Scan for the cell matching the given text and deliver its [x, y] coordinate at center. 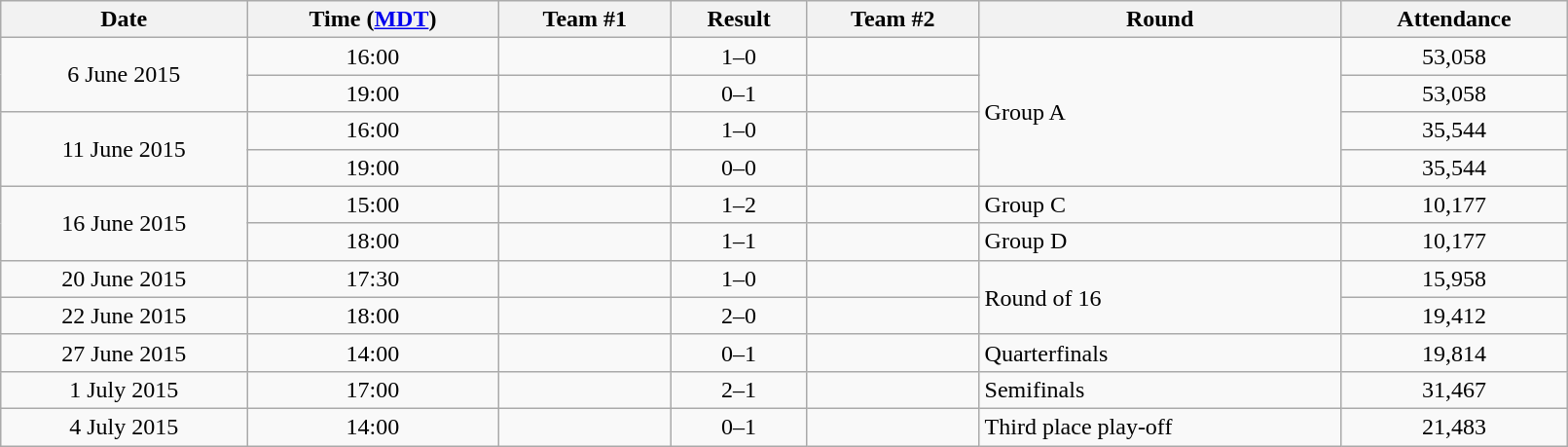
1–2 [740, 205]
Round [1160, 19]
16 June 2015 [125, 223]
19,412 [1454, 316]
1 July 2015 [125, 390]
22 June 2015 [125, 316]
17:00 [373, 390]
Group C [1160, 205]
Team #1 [584, 19]
4 July 2015 [125, 427]
1–1 [740, 242]
Group A [1160, 112]
21,483 [1454, 427]
20 June 2015 [125, 279]
Round of 16 [1160, 297]
17:30 [373, 279]
Time (MDT) [373, 19]
15:00 [373, 205]
Third place play-off [1160, 427]
Date [125, 19]
Quarterfinals [1160, 353]
6 June 2015 [125, 75]
0–0 [740, 168]
2–0 [740, 316]
27 June 2015 [125, 353]
15,958 [1454, 279]
Result [740, 19]
Group D [1160, 242]
Attendance [1454, 19]
Semifinals [1160, 390]
19,814 [1454, 353]
Team #2 [893, 19]
11 June 2015 [125, 149]
31,467 [1454, 390]
2–1 [740, 390]
